Return (X, Y) of the center of cell containing provided text 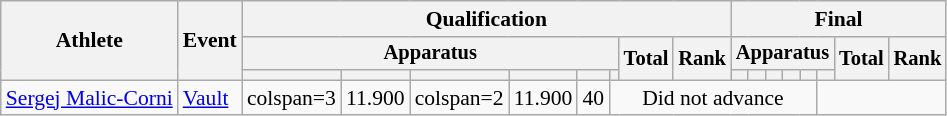
Did not advance (713, 98)
Vault (210, 98)
Final (838, 19)
40 (593, 98)
Qualification (486, 19)
Athlete (90, 40)
Event (210, 40)
Sergej Malic-Corni (90, 98)
colspan=3 (292, 98)
colspan=2 (460, 98)
